Extract the [x, y] coordinate from the center of the cell holding the provided text.  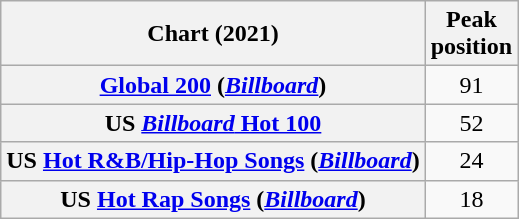
US Hot R&B/Hip-Hop Songs (Billboard) [213, 161]
18 [471, 199]
Peakposition [471, 34]
Global 200 (Billboard) [213, 85]
US Billboard Hot 100 [213, 123]
91 [471, 85]
Chart (2021) [213, 34]
52 [471, 123]
24 [471, 161]
US Hot Rap Songs (Billboard) [213, 199]
